Capture the cell that displays the provided text and extract its (x, y) central coordinate. 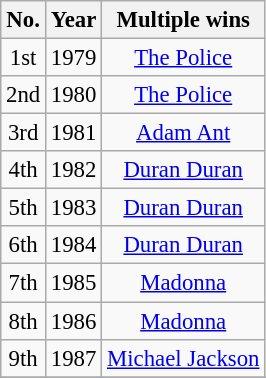
Michael Jackson (184, 358)
8th (24, 321)
Year (74, 20)
1980 (74, 95)
Adam Ant (184, 133)
1983 (74, 208)
2nd (24, 95)
1984 (74, 245)
1982 (74, 170)
1st (24, 58)
1981 (74, 133)
9th (24, 358)
1986 (74, 321)
Multiple wins (184, 20)
1987 (74, 358)
1985 (74, 283)
No. (24, 20)
5th (24, 208)
1979 (74, 58)
6th (24, 245)
3rd (24, 133)
4th (24, 170)
7th (24, 283)
